From the cell containing the given text, extract its center point as (x, y) coordinate. 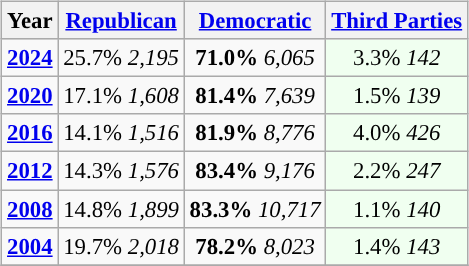
2016 (30, 133)
1.4% 143 (397, 246)
2012 (30, 171)
14.1% 1,516 (121, 133)
78.2% 8,023 (255, 246)
25.7% 2,195 (121, 58)
2.2% 247 (397, 171)
Democratic (255, 21)
2024 (30, 58)
71.0% 6,065 (255, 58)
Year (30, 21)
2020 (30, 96)
83.3% 10,717 (255, 209)
2004 (30, 246)
81.9% 8,776 (255, 133)
19.7% 2,018 (121, 246)
14.8% 1,899 (121, 209)
14.3% 1,576 (121, 171)
81.4% 7,639 (255, 96)
4.0% 426 (397, 133)
17.1% 1,608 (121, 96)
3.3% 142 (397, 58)
1.1% 140 (397, 209)
2008 (30, 209)
Third Parties (397, 21)
83.4% 9,176 (255, 171)
1.5% 139 (397, 96)
Republican (121, 21)
